Determine the (x, y) coordinate at the center of the cell enclosing the given text.  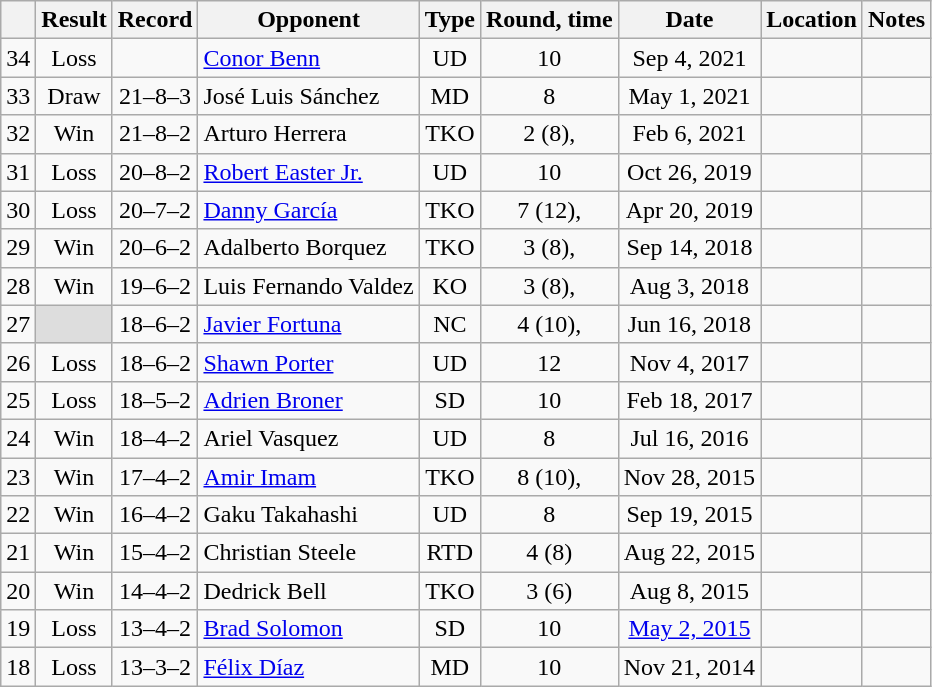
13–4–2 (155, 629)
17–4–2 (155, 477)
Nov 21, 2014 (689, 667)
16–4–2 (155, 515)
20–8–2 (155, 172)
Aug 22, 2015 (689, 553)
13–3–2 (155, 667)
Javier Fortuna (308, 324)
Robert Easter Jr. (308, 172)
RTD (450, 553)
21 (18, 553)
Apr 20, 2019 (689, 210)
Round, time (549, 20)
Location (812, 20)
Adalberto Borquez (308, 248)
Amir Imam (308, 477)
21–8–2 (155, 134)
Conor Benn (308, 58)
Luis Fernando Valdez (308, 286)
Shawn Porter (308, 362)
23 (18, 477)
Oct 26, 2019 (689, 172)
26 (18, 362)
21–8–3 (155, 96)
Feb 6, 2021 (689, 134)
Ariel Vasquez (308, 438)
30 (18, 210)
33 (18, 96)
18 (18, 667)
Date (689, 20)
Gaku Takahashi (308, 515)
19–6–2 (155, 286)
15–4–2 (155, 553)
Feb 18, 2017 (689, 400)
NC (450, 324)
Draw (74, 96)
José Luis Sánchez (308, 96)
31 (18, 172)
3 (6) (549, 591)
Nov 4, 2017 (689, 362)
7 (12), (549, 210)
Christian Steele (308, 553)
Opponent (308, 20)
28 (18, 286)
Dedrick Bell (308, 591)
Jul 16, 2016 (689, 438)
Record (155, 20)
Jun 16, 2018 (689, 324)
Type (450, 20)
May 1, 2021 (689, 96)
20 (18, 591)
Brad Solomon (308, 629)
Aug 8, 2015 (689, 591)
KO (450, 286)
May 2, 2015 (689, 629)
20–6–2 (155, 248)
Sep 4, 2021 (689, 58)
2 (8), (549, 134)
24 (18, 438)
25 (18, 400)
Sep 19, 2015 (689, 515)
Notes (896, 20)
4 (8) (549, 553)
Arturo Herrera (308, 134)
20–7–2 (155, 210)
Nov 28, 2015 (689, 477)
Result (74, 20)
27 (18, 324)
22 (18, 515)
Adrien Broner (308, 400)
4 (10), (549, 324)
34 (18, 58)
14–4–2 (155, 591)
19 (18, 629)
12 (549, 362)
29 (18, 248)
18–4–2 (155, 438)
Sep 14, 2018 (689, 248)
8 (10), (549, 477)
Félix Díaz (308, 667)
Aug 3, 2018 (689, 286)
32 (18, 134)
Danny García (308, 210)
18–5–2 (155, 400)
